Return the [x, y] coordinate for the center point of the cell that contains the specified text.  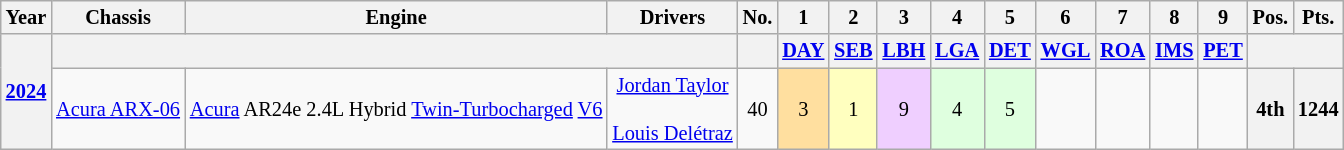
Pts. [1318, 17]
DET [1010, 51]
Pos. [1270, 17]
DAY [803, 51]
ROA [1122, 51]
Year [26, 17]
Drivers [672, 17]
SEB [853, 51]
Acura AR24e 2.4L Hybrid Twin-Turbocharged V6 [396, 109]
Engine [396, 17]
LGA [957, 51]
PET [1222, 51]
Chassis [118, 17]
WGL [1066, 51]
7 [1122, 17]
8 [1174, 17]
6 [1066, 17]
2 [853, 17]
2024 [26, 92]
4th [1270, 109]
40 [758, 109]
No. [758, 17]
LBH [904, 51]
Acura ARX-06 [118, 109]
Jordan Taylor Louis Delétraz [672, 109]
IMS [1174, 51]
1244 [1318, 109]
